Return (X, Y) of the center of cell containing provided text 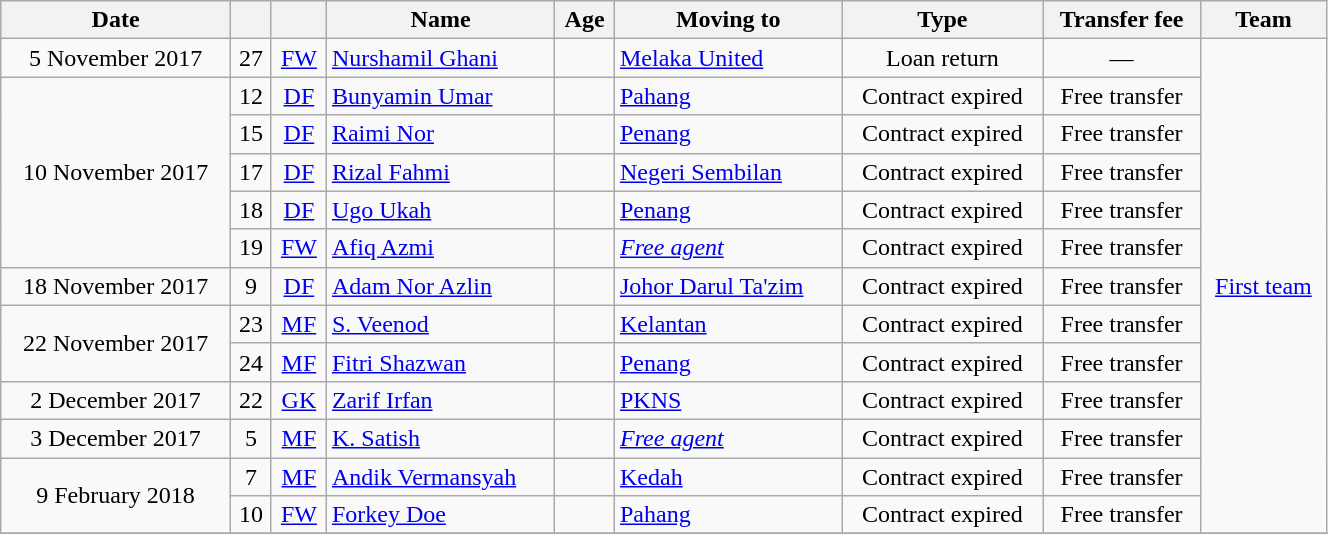
5 November 2017 (116, 58)
Negeri Sembilan (728, 172)
Transfer fee (1122, 20)
GK (298, 400)
Fitri Shazwan (440, 362)
Type (942, 20)
First team (1263, 286)
23 (250, 324)
— (1122, 58)
Bunyamin Umar (440, 96)
Ugo Ukah (440, 210)
3 December 2017 (116, 438)
Raimi Nor (440, 134)
Name (440, 20)
10 (250, 515)
Moving to (728, 20)
10 November 2017 (116, 172)
Adam Nor Azlin (440, 286)
24 (250, 362)
19 (250, 248)
Andik Vermansyah (440, 477)
Date (116, 20)
9 February 2018 (116, 496)
Kelantan (728, 324)
S. Veenod (440, 324)
Team (1263, 20)
Zarif Irfan (440, 400)
2 December 2017 (116, 400)
12 (250, 96)
Afiq Azmi (440, 248)
PKNS (728, 400)
27 (250, 58)
Kedah (728, 477)
Age (585, 20)
7 (250, 477)
K. Satish (440, 438)
15 (250, 134)
18 November 2017 (116, 286)
Loan return (942, 58)
22 November 2017 (116, 343)
9 (250, 286)
Melaka United (728, 58)
Rizal Fahmi (440, 172)
Johor Darul Ta'zim (728, 286)
Nurshamil Ghani (440, 58)
22 (250, 400)
18 (250, 210)
Forkey Doe (440, 515)
5 (250, 438)
17 (250, 172)
